Capture the cell that displays the provided text and extract its [X, Y] central coordinate. 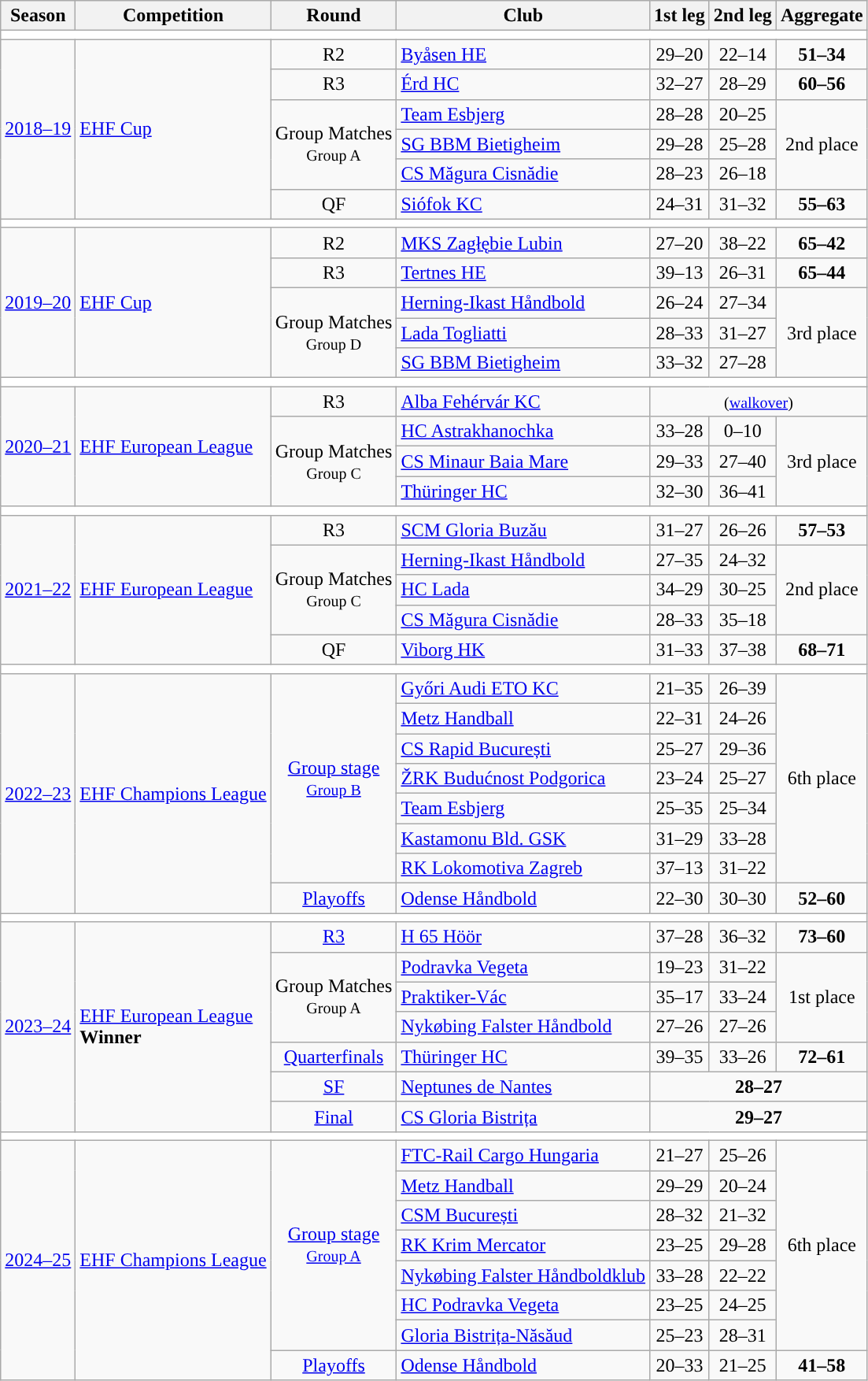
29–33 [680, 461]
24–25 [743, 1305]
2022–23 [38, 793]
26–18 [743, 174]
2023–24 [38, 1027]
EHF European League Winner [173, 1027]
CS Gloria Bistrița [523, 1116]
33–26 [743, 1057]
24–26 [743, 718]
RK Lokomotiva Zagreb [523, 868]
32–27 [680, 84]
CSM București [523, 1216]
51–34 [822, 54]
37–38 [743, 650]
Group stageGroup B [334, 778]
28–29 [743, 84]
20–33 [680, 1365]
24–31 [680, 204]
(walkover) [759, 402]
2021–22 [38, 590]
33–32 [680, 363]
20–24 [743, 1185]
22–14 [743, 54]
39–35 [680, 1057]
73–60 [822, 937]
Final [334, 1116]
27–35 [680, 560]
Group stageGroup A [334, 1245]
Season [38, 16]
HC Podravka Vegeta [523, 1305]
CS Minaur Baia Mare [523, 461]
29–36 [743, 749]
32–30 [680, 491]
2nd leg [743, 16]
25–23 [680, 1335]
35–18 [743, 620]
28–32 [680, 1216]
65–42 [822, 243]
34–29 [680, 590]
37–13 [680, 868]
HC Astrakhanochka [523, 431]
22–30 [680, 898]
72–61 [822, 1057]
21–27 [680, 1155]
Viborg HK [523, 650]
36–41 [743, 491]
CS Rapid București [523, 749]
Gloria Bistrița-Năsăud [523, 1335]
1st leg [680, 16]
Kastamonu Bld. GSK [523, 839]
22–22 [743, 1275]
Club [523, 16]
27–28 [743, 363]
31–29 [680, 839]
26–31 [743, 272]
SF [334, 1087]
36–32 [743, 937]
38–22 [743, 243]
29–27 [759, 1116]
24–32 [743, 560]
Érd HC [523, 84]
Competition [173, 16]
27–20 [680, 243]
20–25 [743, 114]
55–63 [822, 204]
Siófok KC [523, 204]
SCM Gloria Buzău [523, 530]
1st place [822, 997]
0–10 [743, 431]
28–31 [743, 1335]
RK Krim Mercator [523, 1246]
28–28 [680, 114]
Group Matches Group D [334, 332]
31–32 [743, 204]
30–30 [743, 898]
21–25 [743, 1365]
2020–21 [38, 446]
2018–19 [38, 129]
31–33 [680, 650]
Quarterfinals [334, 1057]
21–35 [680, 688]
25–26 [743, 1155]
Nykøbing Falster Håndbold [523, 1027]
Nykøbing Falster Håndboldklub [523, 1275]
HC Lada [523, 590]
ŽRK Budućnost Podgorica [523, 779]
Round [334, 16]
19–23 [680, 967]
35–17 [680, 997]
2019–20 [38, 302]
Tertnes HE [523, 272]
29–20 [680, 54]
28–23 [680, 174]
29–29 [680, 1185]
Győri Audi ETO KC [523, 688]
60–56 [822, 84]
22–31 [680, 718]
52–60 [822, 898]
Aggregate [822, 16]
Byåsen HE [523, 54]
H 65 Höör [523, 937]
2024–25 [38, 1260]
MKS Zagłębie Lubin [523, 243]
25–28 [743, 144]
Alba Fehérvár KC [523, 402]
33–24 [743, 997]
68–71 [822, 650]
57–53 [822, 530]
25–35 [680, 809]
26–24 [680, 302]
26–39 [743, 688]
Neptunes de Nantes [523, 1087]
Podravka Vegeta [523, 967]
28–27 [759, 1087]
27–34 [743, 302]
Praktiker-Vác [523, 997]
23–24 [680, 779]
41–58 [822, 1365]
37–28 [680, 937]
FTC-Rail Cargo Hungaria [523, 1155]
39–13 [680, 272]
27–40 [743, 461]
21–32 [743, 1216]
25–34 [743, 809]
Lada Togliatti [523, 333]
65–44 [822, 272]
30–25 [743, 590]
26–26 [743, 530]
